Pinpoint the cell where the given text exists, returning its (X, Y) midpoint coordinate. 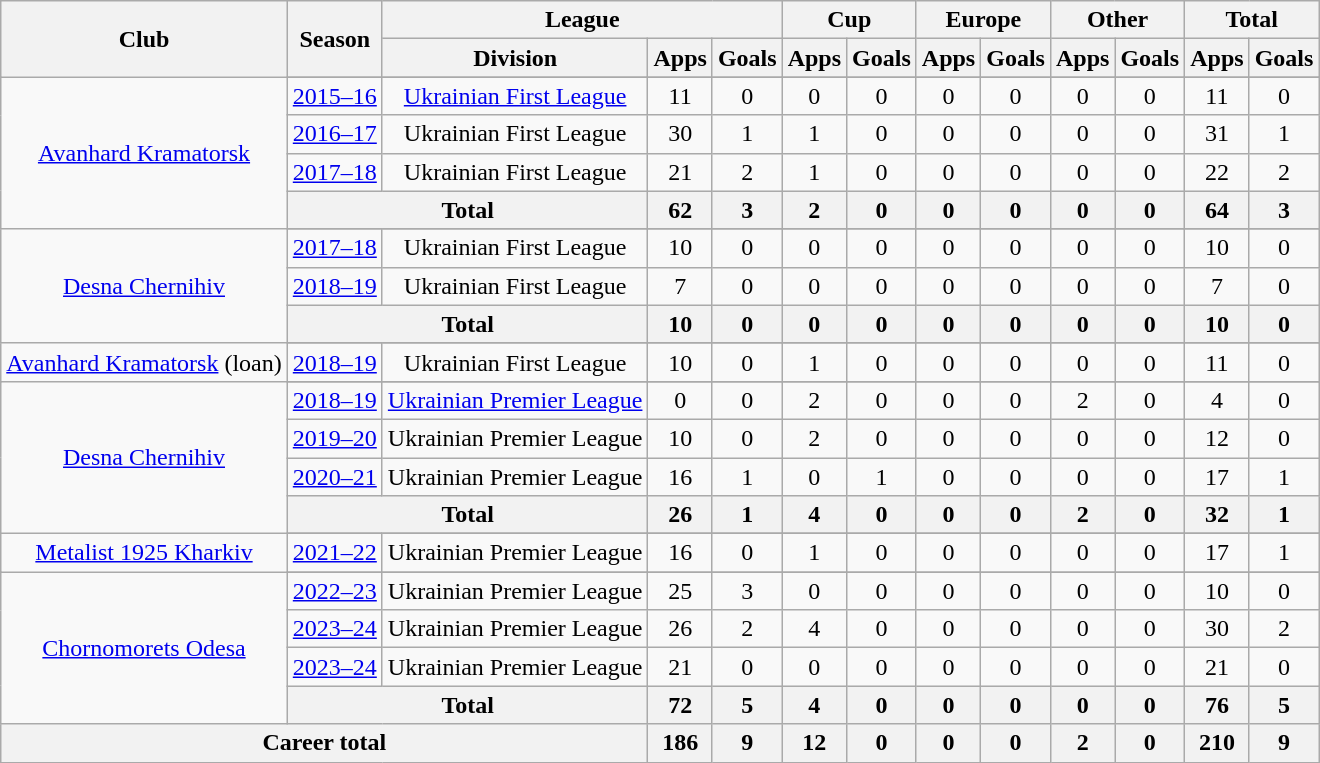
32 (1217, 515)
2022–23 (334, 591)
League (582, 20)
Other (1117, 20)
Chornomorets Odesa (144, 648)
Metalist 1925 Kharkiv (144, 553)
Club (144, 39)
76 (1217, 705)
Avanhard Kramatorsk (144, 153)
210 (1217, 743)
64 (1217, 210)
Division (515, 58)
2015–16 (334, 96)
Career total (324, 743)
Season (334, 39)
Cup (849, 20)
22 (1217, 172)
62 (680, 210)
Europe (983, 20)
2020–21 (334, 477)
2016–17 (334, 134)
2019–20 (334, 438)
Avanhard Kramatorsk (loan) (144, 362)
25 (680, 591)
2021–22 (334, 553)
186 (680, 743)
31 (1217, 134)
72 (680, 705)
